Search for the cell housing the specified text and yield its [X, Y] center coordinate. 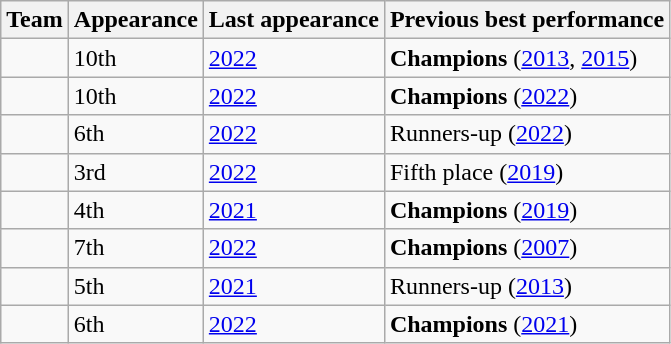
Champions (2019) [526, 210]
5th [136, 286]
Champions (2022) [526, 96]
Appearance [136, 20]
Last appearance [294, 20]
Champions (2007) [526, 248]
4th [136, 210]
Champions (2021) [526, 324]
Runners-up (2022) [526, 134]
Runners-up (2013) [526, 286]
Previous best performance [526, 20]
Fifth place (2019) [526, 172]
3rd [136, 172]
7th [136, 248]
Team [35, 20]
Champions (2013, 2015) [526, 58]
